Find where the given text appears and provide that cell's center as (X, Y) coordinate. 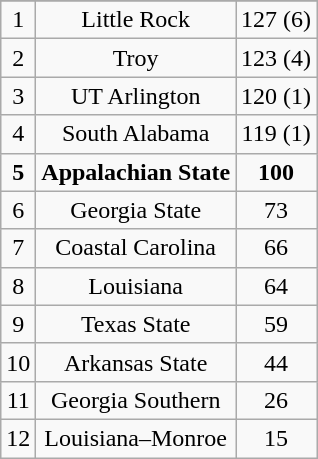
Louisiana (136, 286)
Coastal Carolina (136, 248)
9 (18, 324)
64 (276, 286)
59 (276, 324)
1 (18, 20)
7 (18, 248)
15 (276, 438)
Troy (136, 58)
Georgia Southern (136, 400)
4 (18, 134)
127 (6) (276, 20)
Little Rock (136, 20)
2 (18, 58)
73 (276, 210)
Louisiana–Monroe (136, 438)
10 (18, 362)
119 (1) (276, 134)
Texas State (136, 324)
100 (276, 172)
UT Arlington (136, 96)
South Alabama (136, 134)
26 (276, 400)
123 (4) (276, 58)
12 (18, 438)
5 (18, 172)
3 (18, 96)
44 (276, 362)
Georgia State (136, 210)
Arkansas State (136, 362)
120 (1) (276, 96)
66 (276, 248)
6 (18, 210)
Appalachian State (136, 172)
8 (18, 286)
11 (18, 400)
